From the cell containing the given text, extract its center point as (X, Y) coordinate. 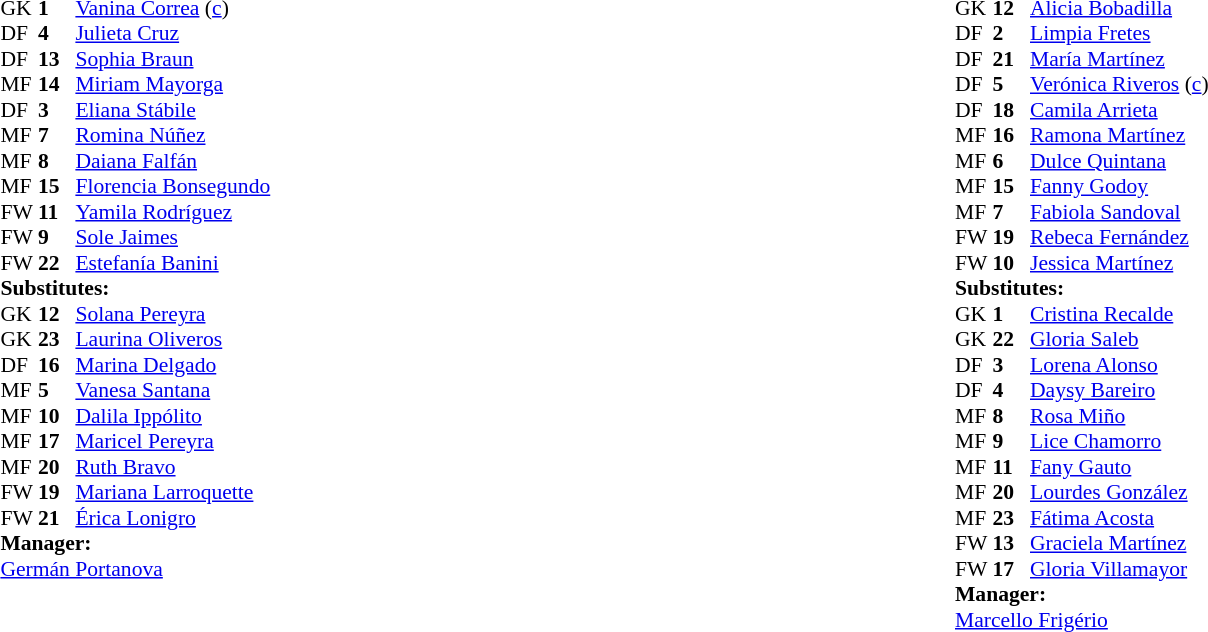
Romina Núñez (172, 135)
Vanesa Santana (172, 390)
Mariana Larroquette (172, 492)
Sophia Braun (172, 59)
Solana Pereyra (172, 314)
Ruth Bravo (172, 467)
Miriam Mayorga (172, 84)
Eliana Stábile (172, 110)
Sole Jaimes (172, 237)
Substitutes: (135, 288)
Germán Portanova (135, 569)
Estefanía Banini (172, 263)
Dalila Ippólito (172, 416)
12 (57, 314)
6 (1011, 161)
2 (1011, 33)
Daiana Falfán (172, 161)
Érica Lonigro (172, 518)
Florencia Bonsegundo (172, 186)
Maricel Pereyra (172, 441)
18 (1011, 110)
14 (57, 84)
1 (1011, 314)
Marina Delgado (172, 365)
Manager: (135, 543)
Yamila Rodríguez (172, 212)
Julieta Cruz (172, 33)
Laurina Oliveros (172, 339)
